From the cell containing the given text, extract its center point as [X, Y] coordinate. 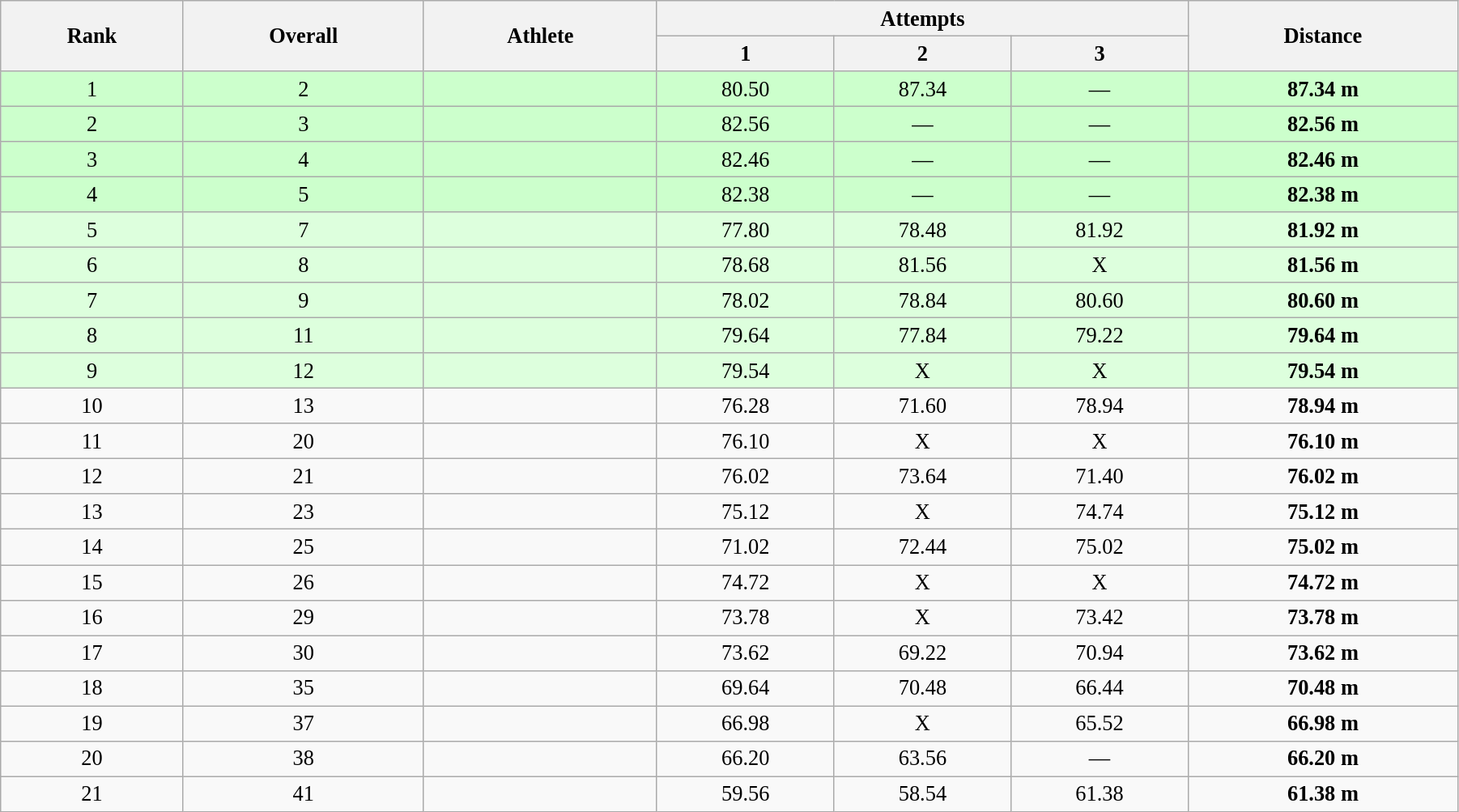
75.12 m [1323, 512]
72.44 [923, 547]
79.22 [1100, 335]
82.56 [745, 124]
16 [92, 618]
73.64 [923, 476]
78.68 [745, 265]
66.20 [745, 759]
35 [303, 688]
30 [303, 653]
81.92 m [1323, 230]
29 [303, 618]
79.64 [745, 335]
71.60 [923, 406]
71.02 [745, 547]
75.02 m [1323, 547]
87.34 m [1323, 88]
74.72 [745, 582]
73.78 m [1323, 618]
26 [303, 582]
82.56 m [1323, 124]
18 [92, 688]
74.72 m [1323, 582]
78.48 [923, 230]
81.56 m [1323, 265]
71.40 [1100, 476]
Athlete [540, 36]
63.56 [923, 759]
66.98 m [1323, 723]
79.64 m [1323, 335]
82.46 m [1323, 159]
76.28 [745, 406]
66.20 m [1323, 759]
69.64 [745, 688]
59.56 [745, 793]
77.80 [745, 230]
19 [92, 723]
70.48 m [1323, 688]
70.48 [923, 688]
14 [92, 547]
66.98 [745, 723]
78.84 [923, 300]
76.10 [745, 441]
81.56 [923, 265]
75.02 [1100, 547]
65.52 [1100, 723]
75.12 [745, 512]
73.62 m [1323, 653]
66.44 [1100, 688]
76.02 m [1323, 476]
Distance [1323, 36]
38 [303, 759]
41 [303, 793]
80.60 [1100, 300]
78.94 [1100, 406]
17 [92, 653]
77.84 [923, 335]
73.78 [745, 618]
37 [303, 723]
15 [92, 582]
6 [92, 265]
78.94 m [1323, 406]
82.38 m [1323, 194]
Rank [92, 36]
61.38 m [1323, 793]
81.92 [1100, 230]
Attempts [922, 18]
25 [303, 547]
79.54 [745, 371]
61.38 [1100, 793]
82.38 [745, 194]
69.22 [923, 653]
76.10 m [1323, 441]
74.74 [1100, 512]
76.02 [745, 476]
58.54 [923, 793]
73.62 [745, 653]
Overall [303, 36]
82.46 [745, 159]
23 [303, 512]
10 [92, 406]
70.94 [1100, 653]
80.60 m [1323, 300]
79.54 m [1323, 371]
78.02 [745, 300]
87.34 [923, 88]
73.42 [1100, 618]
80.50 [745, 88]
